Scan for the cell matching the given text and deliver its (x, y) coordinate at center. 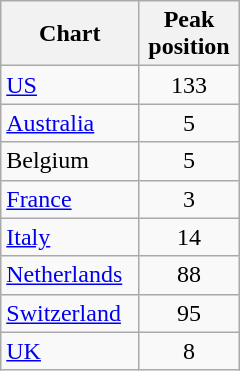
Peakposition (189, 34)
Australia (70, 123)
3 (189, 199)
France (70, 199)
UK (70, 351)
Chart (70, 34)
8 (189, 351)
Netherlands (70, 275)
Italy (70, 237)
95 (189, 313)
Belgium (70, 161)
133 (189, 85)
14 (189, 237)
Switzerland (70, 313)
US (70, 85)
88 (189, 275)
